From the cell containing the given text, extract its center point as [x, y] coordinate. 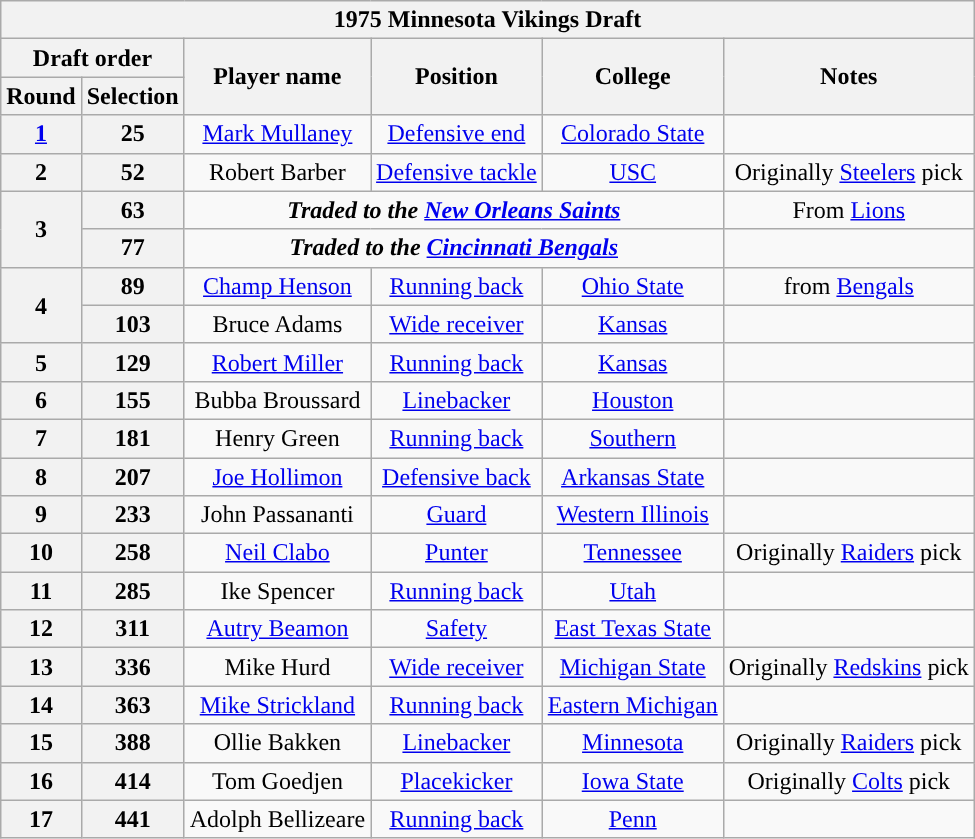
Champ Henson [277, 286]
Mark Mullaney [277, 134]
Iowa State [632, 781]
Tennessee [632, 553]
4 [41, 305]
Neil Clabo [277, 553]
13 [41, 667]
414 [132, 781]
Eastern Michigan [632, 705]
Autry Beamon [277, 629]
Bruce Adams [277, 324]
East Texas State [632, 629]
3 [41, 229]
Joe Hollimon [277, 477]
15 [41, 743]
Arkansas State [632, 477]
Punter [457, 553]
63 [132, 210]
Bubba Broussard [277, 400]
John Passananti [277, 515]
Originally Colts pick [848, 781]
207 [132, 477]
52 [132, 172]
336 [132, 667]
10 [41, 553]
From Lions [848, 210]
Southern [632, 438]
Selection [132, 96]
258 [132, 553]
2 [41, 172]
129 [132, 362]
155 [132, 400]
6 [41, 400]
363 [132, 705]
25 [132, 134]
Penn [632, 819]
Safety [457, 629]
11 [41, 591]
Originally Redskins pick [848, 667]
from Bengals [848, 286]
Minnesota [632, 743]
Traded to the New Orleans Saints [454, 210]
Defensive back [457, 477]
Ohio State [632, 286]
77 [132, 248]
16 [41, 781]
Henry Green [277, 438]
Michigan State [632, 667]
1 [41, 134]
Defensive tackle [457, 172]
7 [41, 438]
233 [132, 515]
Round [41, 96]
103 [132, 324]
Ike Spencer [277, 591]
17 [41, 819]
89 [132, 286]
181 [132, 438]
311 [132, 629]
12 [41, 629]
Tom Goedjen [277, 781]
Robert Miller [277, 362]
9 [41, 515]
Western Illinois [632, 515]
285 [132, 591]
Robert Barber [277, 172]
Placekicker [457, 781]
Mike Hurd [277, 667]
College [632, 77]
Player name [277, 77]
Ollie Bakken [277, 743]
USC [632, 172]
Defensive end [457, 134]
Mike Strickland [277, 705]
8 [41, 477]
Adolph Bellizeare [277, 819]
Notes [848, 77]
Utah [632, 591]
388 [132, 743]
1975 Minnesota Vikings Draft [488, 20]
Houston [632, 400]
5 [41, 362]
Guard [457, 515]
Draft order [92, 58]
14 [41, 705]
441 [132, 819]
Colorado State [632, 134]
Position [457, 77]
Originally Steelers pick [848, 172]
Traded to the Cincinnati Bengals [454, 248]
